Determine the (X, Y) coordinate at the center of the cell enclosing the given text.  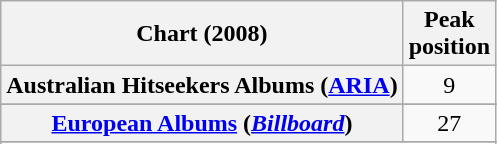
Australian Hitseekers Albums (ARIA) (202, 85)
Chart (2008) (202, 34)
Peakposition (449, 34)
9 (449, 85)
European Albums (Billboard) (202, 123)
27 (449, 123)
